For the text-containing cell, return its midpoint in (X, Y) coordinate format. 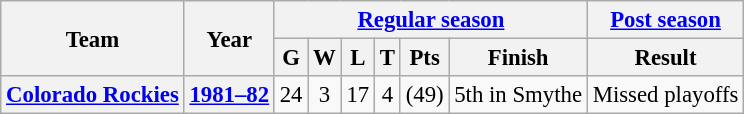
5th in Smythe (518, 95)
Post season (665, 20)
Team (92, 38)
4 (388, 95)
Pts (424, 58)
T (388, 58)
L (358, 58)
Missed playoffs (665, 95)
1981–82 (229, 95)
Finish (518, 58)
Result (665, 58)
G (290, 58)
(49) (424, 95)
Year (229, 38)
3 (324, 95)
24 (290, 95)
Colorado Rockies (92, 95)
W (324, 58)
17 (358, 95)
Regular season (430, 20)
